Capture the cell that displays the provided text and extract its [x, y] central coordinate. 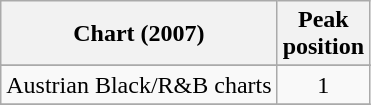
Peakposition [323, 34]
Austrian Black/R&B charts [139, 85]
1 [323, 85]
Chart (2007) [139, 34]
